Search for the cell housing the specified text and yield its (X, Y) center coordinate. 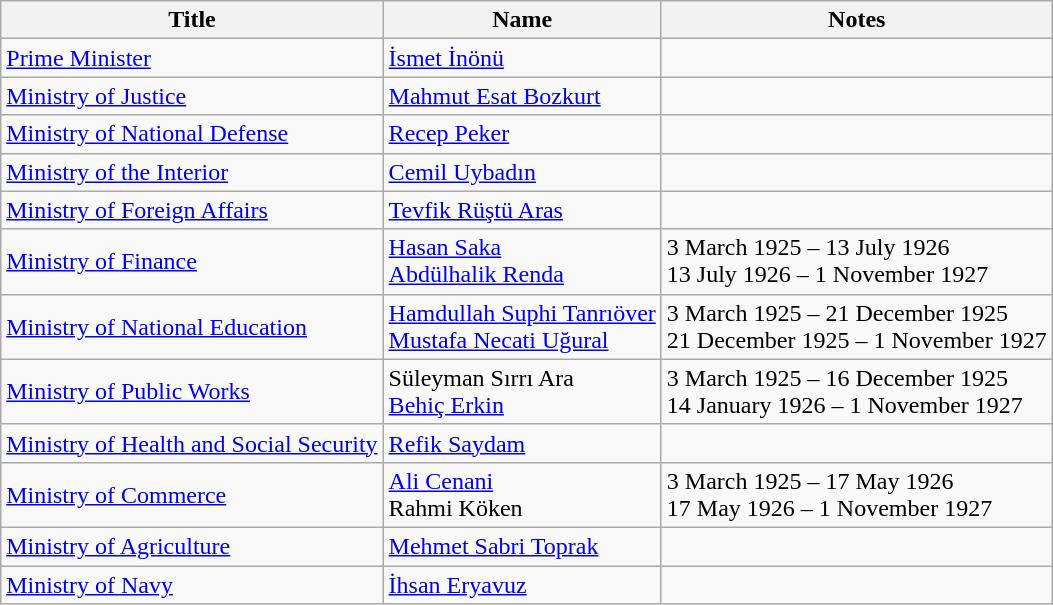
Ministry of Agriculture (192, 546)
3 March 1925 – 17 May 192617 May 1926 – 1 November 1927 (856, 494)
Ministry of Health and Social Security (192, 443)
Süleyman Sırrı AraBehiç Erkin (522, 392)
Mehmet Sabri Toprak (522, 546)
İhsan Eryavuz (522, 585)
Hasan SakaAbdülhalik Renda (522, 262)
Name (522, 20)
Ministry of National Defense (192, 134)
Mahmut Esat Bozkurt (522, 96)
Ministry of Finance (192, 262)
İsmet İnönü (522, 58)
Recep Peker (522, 134)
Hamdullah Suphi Tanrıöver Mustafa Necati Uğural (522, 326)
Ministry of Navy (192, 585)
Refik Saydam (522, 443)
Notes (856, 20)
3 March 1925 – 16 December 192514 January 1926 – 1 November 1927 (856, 392)
Ministry of Public Works (192, 392)
Ministry of National Education (192, 326)
3 March 1925 – 13 July 192613 July 1926 – 1 November 1927 (856, 262)
3 March 1925 – 21 December 192521 December 1925 – 1 November 1927 (856, 326)
Ali CenaniRahmi Köken (522, 494)
Ministry of Commerce (192, 494)
Tevfik Rüştü Aras (522, 210)
Ministry of Justice (192, 96)
Ministry of Foreign Affairs (192, 210)
Cemil Uybadın (522, 172)
Prime Minister (192, 58)
Title (192, 20)
Ministry of the Interior (192, 172)
